Return (x, y) of the center of cell containing provided text 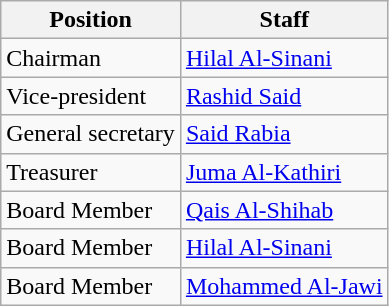
Rashid Said (284, 96)
Qais Al-Shihab (284, 210)
Vice-president (91, 96)
Treasurer (91, 172)
Staff (284, 20)
General secretary (91, 134)
Mohammed Al-Jawi (284, 286)
Chairman (91, 58)
Said Rabia (284, 134)
Juma Al-Kathiri (284, 172)
Position (91, 20)
